Find where the given text appears and provide that cell's center as [X, Y] coordinate. 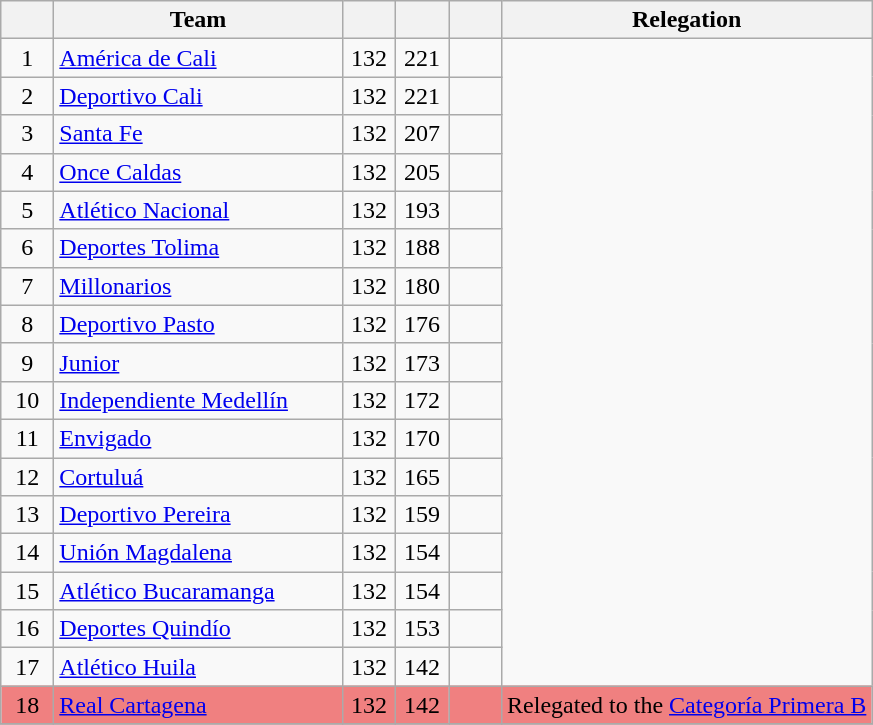
Millonarios [198, 286]
15 [28, 591]
Atlético Nacional [198, 210]
18 [28, 705]
Cortuluá [198, 477]
Deportes Quindío [198, 629]
7 [28, 286]
188 [422, 248]
159 [422, 515]
16 [28, 629]
Once Caldas [198, 172]
4 [28, 172]
170 [422, 438]
Santa Fe [198, 134]
9 [28, 362]
8 [28, 324]
17 [28, 667]
Deportivo Cali [198, 96]
1 [28, 58]
13 [28, 515]
Atlético Bucaramanga [198, 591]
Deportivo Pereira [198, 515]
Relegated to the Categoría Primera B [687, 705]
12 [28, 477]
172 [422, 400]
Deportes Tolima [198, 248]
6 [28, 248]
Team [198, 20]
205 [422, 172]
173 [422, 362]
América de Cali [198, 58]
Relegation [687, 20]
14 [28, 553]
Envigado [198, 438]
180 [422, 286]
Junior [198, 362]
Independiente Medellín [198, 400]
Deportivo Pasto [198, 324]
Unión Magdalena [198, 553]
207 [422, 134]
3 [28, 134]
176 [422, 324]
5 [28, 210]
Atlético Huila [198, 667]
Real Cartagena [198, 705]
165 [422, 477]
193 [422, 210]
153 [422, 629]
2 [28, 96]
10 [28, 400]
11 [28, 438]
